Detect which cell encompasses the target text, then output its [x, y] center coordinate. 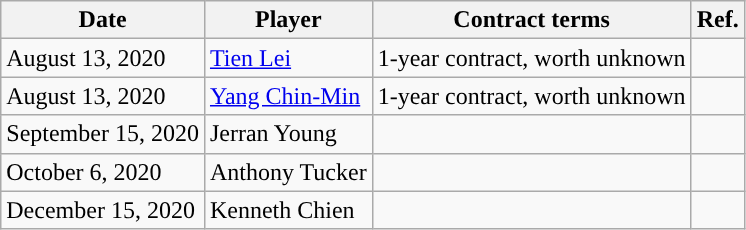
December 15, 2020 [103, 210]
Contract terms [532, 20]
Ref. [718, 20]
October 6, 2020 [103, 172]
Anthony Tucker [288, 172]
Date [103, 20]
September 15, 2020 [103, 134]
Tien Lei [288, 58]
Jerran Young [288, 134]
Player [288, 20]
Yang Chin-Min [288, 96]
Kenneth Chien [288, 210]
